Provide the [x, y] coordinate of the cell's center where the given text is located.  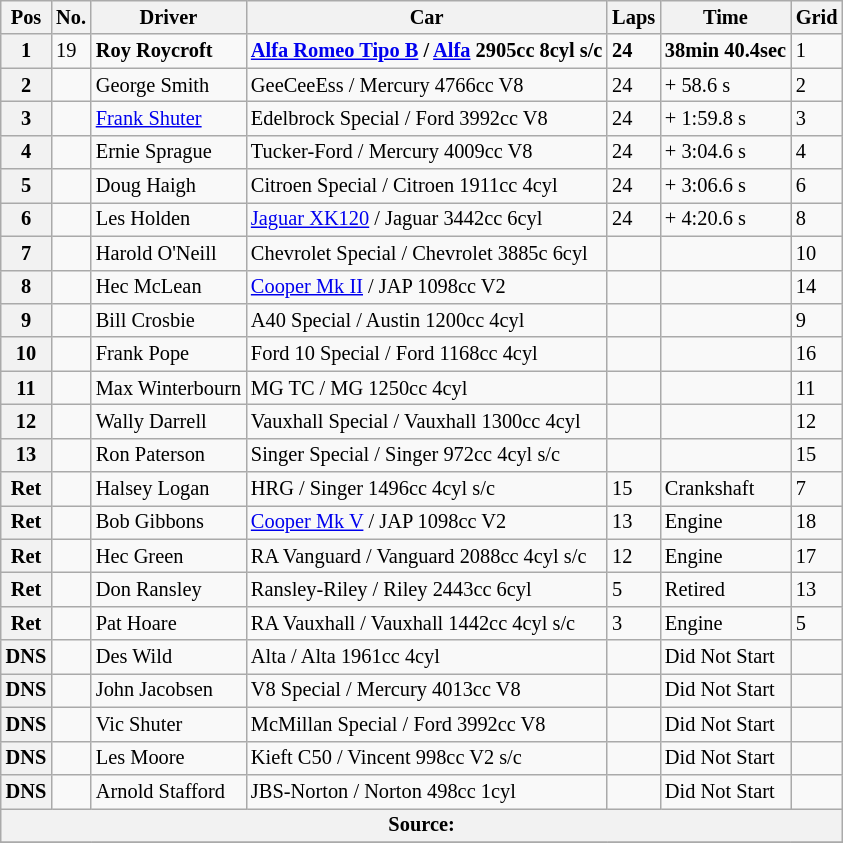
Vic Shuter [168, 724]
14 [817, 287]
Time [726, 17]
Arnold Stafford [168, 791]
JBS-Norton / Norton 498cc 1cyl [426, 791]
MG TC / MG 1250cc 4cyl [426, 388]
V8 Special / Mercury 4013cc V8 [426, 690]
No. [71, 17]
Roy Roycroft [168, 51]
19 [71, 51]
Vauxhall Special / Vauxhall 1300cc 4cyl [426, 421]
Doug Haigh [168, 186]
+ 1:59.8 s [726, 118]
Kieft C50 / Vincent 998cc V2 s/c [426, 758]
Hec McLean [168, 287]
17 [817, 556]
Crankshaft [726, 489]
Alta / Alta 1961cc 4cyl [426, 657]
McMillan Special / Ford 3992cc V8 [426, 724]
Ernie Sprague [168, 152]
Retired [726, 589]
Les Holden [168, 219]
Tucker-Ford / Mercury 4009cc V8 [426, 152]
Jaguar XK120 / Jaguar 3442cc 6cyl [426, 219]
+ 4:20.6 s [726, 219]
Harold O'Neill [168, 253]
38min 40.4sec [726, 51]
Frank Shuter [168, 118]
HRG / Singer 1496cc 4cyl s/c [426, 489]
A40 Special / Austin 1200cc 4cyl [426, 320]
Max Winterbourn [168, 388]
Frank Pope [168, 354]
Ron Paterson [168, 455]
GeeCeeEss / Mercury 4766cc V8 [426, 85]
+ 3:04.6 s [726, 152]
Singer Special / Singer 972cc 4cyl s/c [426, 455]
Chevrolet Special / Chevrolet 3885c 6cyl [426, 253]
Laps [634, 17]
Ransley-Riley / Riley 2443cc 6cyl [426, 589]
Alfa Romeo Tipo B / Alfa 2905cc 8cyl s/c [426, 51]
Des Wild [168, 657]
Driver [168, 17]
Hec Green [168, 556]
Les Moore [168, 758]
18 [817, 522]
Halsey Logan [168, 489]
Wally Darrell [168, 421]
Pos [26, 17]
+ 58.6 s [726, 85]
Ford 10 Special / Ford 1168cc 4cyl [426, 354]
Source: [422, 825]
16 [817, 354]
+ 3:06.6 s [726, 186]
Pat Hoare [168, 623]
Bill Crosbie [168, 320]
RA Vauxhall / Vauxhall 1442cc 4cyl s/c [426, 623]
Car [426, 17]
RA Vanguard / Vanguard 2088cc 4cyl s/c [426, 556]
Bob Gibbons [168, 522]
Edelbrock Special / Ford 3992cc V8 [426, 118]
Cooper Mk V / JAP 1098cc V2 [426, 522]
Citroen Special / Citroen 1911cc 4cyl [426, 186]
Cooper Mk II / JAP 1098cc V2 [426, 287]
George Smith [168, 85]
Don Ransley [168, 589]
John Jacobsen [168, 690]
Grid [817, 17]
